Pinpoint the cell where the given text exists, returning its (X, Y) midpoint coordinate. 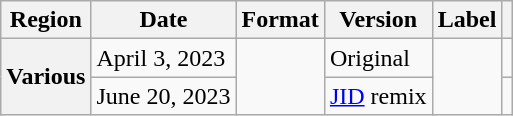
April 3, 2023 (164, 58)
Date (164, 20)
Original (378, 58)
Version (378, 20)
June 20, 2023 (164, 96)
Label (467, 20)
JID remix (378, 96)
Various (46, 77)
Region (46, 20)
Format (280, 20)
